Provide the [x, y] coordinate of the cell's center where the given text is located.  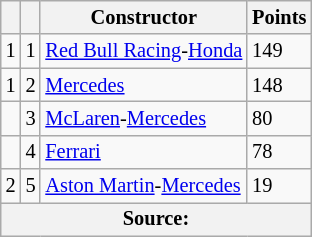
5 [31, 186]
78 [279, 152]
19 [279, 186]
4 [31, 152]
80 [279, 118]
3 [31, 118]
Aston Martin-Mercedes [144, 186]
149 [279, 51]
Mercedes [144, 85]
148 [279, 85]
Points [279, 17]
Ferrari [144, 152]
McLaren-Mercedes [144, 118]
Source: [156, 219]
Constructor [144, 17]
Red Bull Racing-Honda [144, 51]
